From the cell containing the given text, extract its center point as [X, Y] coordinate. 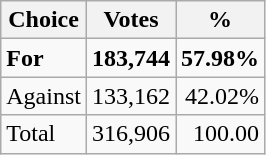
183,744 [130, 58]
133,162 [130, 96]
Against [44, 96]
316,906 [130, 134]
100.00 [220, 134]
For [44, 58]
Total [44, 134]
% [220, 20]
42.02% [220, 96]
Votes [130, 20]
57.98% [220, 58]
Choice [44, 20]
